For the text-containing cell, return its midpoint in (X, Y) coordinate format. 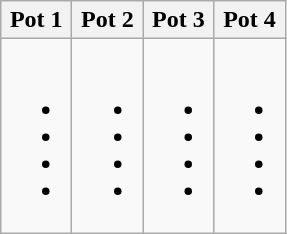
Pot 2 (108, 20)
Pot 3 (178, 20)
Pot 4 (250, 20)
Pot 1 (36, 20)
